Find where the given text appears and provide that cell's center as [x, y] coordinate. 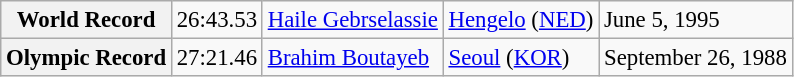
Seoul (KOR) [520, 58]
Olympic Record [86, 58]
26:43.53 [216, 20]
September 26, 1988 [696, 58]
June 5, 1995 [696, 20]
Hengelo (NED) [520, 20]
Brahim Boutayeb [352, 58]
Haile Gebrselassie [352, 20]
27:21.46 [216, 58]
World Record [86, 20]
